Return the [X, Y] coordinate for the center point of the cell that contains the specified text.  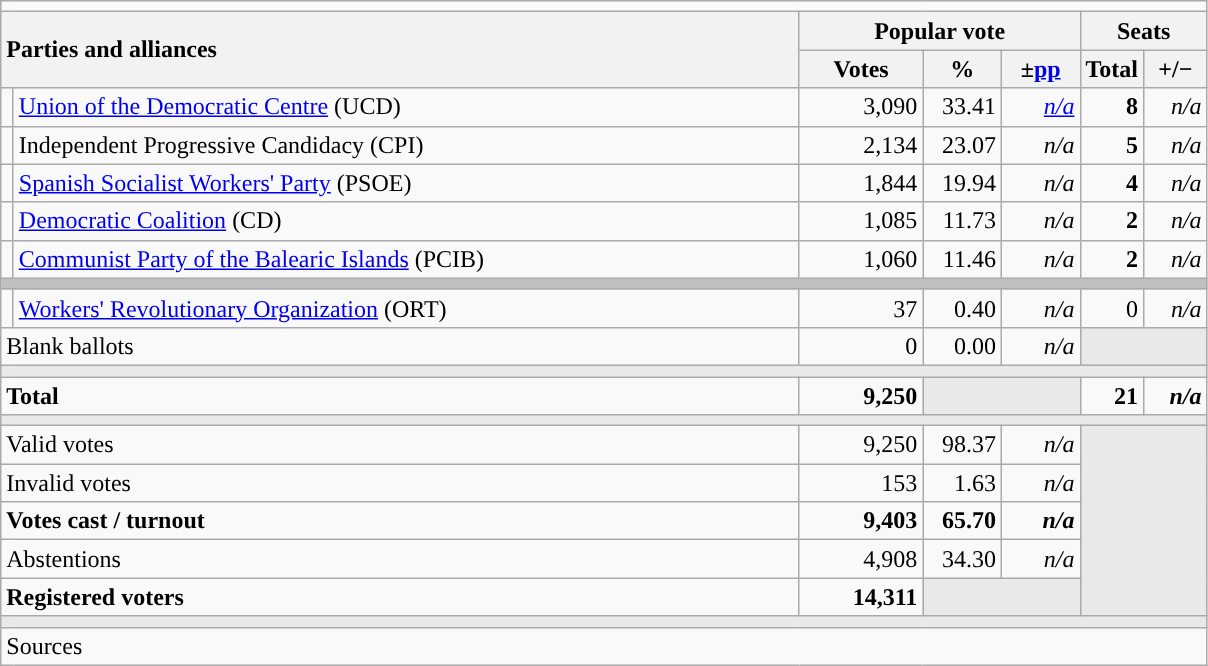
98.37 [962, 445]
33.41 [962, 107]
1,085 [861, 221]
5 [1112, 145]
Invalid votes [400, 483]
1.63 [962, 483]
Sources [604, 646]
Independent Progressive Candidacy (CPI) [406, 145]
Votes [861, 69]
Communist Party of the Balearic Islands (PCIB) [406, 259]
4 [1112, 183]
0.00 [962, 346]
Seats [1144, 31]
21 [1112, 395]
Votes cast / turnout [400, 521]
Abstentions [400, 559]
1,060 [861, 259]
0.40 [962, 308]
+/− [1176, 69]
4,908 [861, 559]
23.07 [962, 145]
153 [861, 483]
8 [1112, 107]
65.70 [962, 521]
% [962, 69]
Valid votes [400, 445]
3,090 [861, 107]
Democratic Coalition (CD) [406, 221]
34.30 [962, 559]
Union of the Democratic Centre (UCD) [406, 107]
1,844 [861, 183]
37 [861, 308]
11.73 [962, 221]
Blank ballots [400, 346]
9,403 [861, 521]
11.46 [962, 259]
Registered voters [400, 597]
Spanish Socialist Workers' Party (PSOE) [406, 183]
19.94 [962, 183]
2,134 [861, 145]
Parties and alliances [400, 50]
±pp [1040, 69]
Popular vote [940, 31]
Workers' Revolutionary Organization (ORT) [406, 308]
14,311 [861, 597]
